Return the (X, Y) coordinate for the center point of the cell that contains the specified text.  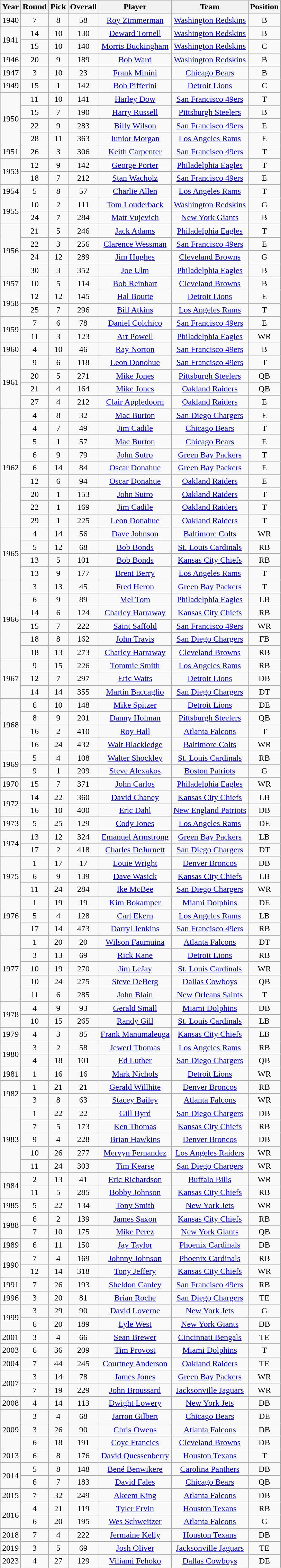
130 (83, 33)
249 (83, 1495)
Jack Adams (135, 231)
Akeem King (135, 1495)
118 (83, 362)
Mike Perez (135, 1232)
Johnny Johnson (135, 1258)
Roy Hall (135, 731)
Bob Reinhart (135, 283)
1940 (10, 20)
270 (83, 968)
63 (83, 1100)
1979 (10, 1034)
Tommie Smith (135, 665)
1941 (10, 40)
1962 (10, 468)
36 (58, 1350)
Morris Buckingham (135, 46)
Walt Blackledge (135, 744)
123 (83, 336)
Los Angeles Raiders (210, 1153)
Gerald Willhite (135, 1087)
1955 (10, 211)
79 (83, 455)
Walter Shockley (135, 758)
418 (83, 850)
363 (83, 138)
David Loverne (135, 1311)
1989 (10, 1245)
1983 (10, 1140)
93 (83, 1008)
1977 (10, 968)
Dave Wasick (135, 876)
177 (83, 573)
Danny Holman (135, 718)
John Broussard (135, 1390)
410 (83, 731)
Tom Louderback (135, 205)
Gerald Small (135, 1008)
1972 (10, 804)
191 (83, 1443)
Brent Berry (135, 573)
324 (83, 837)
1988 (10, 1225)
Hal Boutte (135, 297)
Ken Thomas (135, 1126)
256 (83, 244)
153 (83, 494)
265 (83, 1021)
Joe Ulm (135, 270)
Mike Spitzer (135, 705)
119 (83, 1508)
28 (35, 138)
2008 (10, 1403)
Dave Johnson (135, 534)
400 (83, 810)
Leon Donohue (135, 362)
Clair Appledoorn (135, 402)
Sheldon Canley (135, 1285)
277 (83, 1153)
David Chaney (135, 797)
193 (83, 1285)
Courtney Anderson (135, 1363)
Darryl Jenkins (135, 929)
201 (83, 718)
85 (83, 1034)
Charles DeJurnett (135, 850)
1996 (10, 1298)
Cody Jones (135, 824)
283 (83, 125)
228 (83, 1140)
Emanuel Armstrong (135, 837)
George Porter (135, 165)
Charlie Allen (135, 191)
Jewerl Thomas (135, 1048)
226 (83, 665)
Frank Minini (135, 73)
Tim Kearse (135, 1166)
Gill Byrd (135, 1113)
23 (83, 73)
432 (83, 744)
1950 (10, 119)
94 (83, 481)
2014 (10, 1476)
145 (83, 297)
Harry Russell (135, 112)
Tony Smith (135, 1205)
Buffalo Bills (210, 1179)
Bené Benwikere (135, 1469)
Viliami Fehoko (135, 1561)
Clarence Wessman (135, 244)
140 (83, 46)
Year (10, 7)
Tyler Ervin (135, 1508)
Roy Zimmerman (135, 20)
81 (83, 1298)
303 (83, 1166)
1961 (10, 382)
1999 (10, 1317)
Jarron Gilbert (135, 1416)
Mark Nichols (135, 1074)
Jim LeJay (135, 968)
Kim Bokamper (135, 903)
1970 (10, 784)
Boston Patriots (210, 771)
Jay Taylor (135, 1245)
Jermaine Kelly (135, 1535)
1974 (10, 843)
2023 (10, 1561)
150 (83, 1245)
113 (83, 1403)
Rick Kane (135, 955)
30 (35, 270)
473 (83, 929)
1956 (10, 251)
1973 (10, 824)
Ray Norton (135, 349)
271 (83, 375)
Josh Oliver (135, 1548)
Leon Donahue (135, 520)
128 (83, 916)
296 (83, 310)
New England Patriots (210, 810)
246 (83, 231)
89 (83, 600)
41 (83, 1179)
164 (83, 389)
371 (83, 784)
1946 (10, 60)
84 (83, 468)
2018 (10, 1535)
Louie Wright (135, 863)
289 (83, 257)
Harley Dow (135, 99)
Ike McBee (135, 889)
Ed Luther (135, 1061)
134 (83, 1205)
1975 (10, 876)
1960 (10, 349)
Mel Tom (135, 600)
275 (83, 981)
Martin Baccaglio (135, 692)
Team (210, 7)
Tony Jeffery (135, 1271)
162 (83, 639)
1957 (10, 283)
2015 (10, 1495)
Junior Morgan (135, 138)
1968 (10, 725)
1976 (10, 916)
1978 (10, 1015)
176 (83, 1456)
Billy Wilson (135, 125)
360 (83, 797)
273 (83, 652)
Fred Heron (135, 587)
John Blain (135, 995)
1958 (10, 303)
Eric Richardson (135, 1179)
46 (83, 349)
Steve DeBerg (135, 981)
1947 (10, 73)
Tim Provost (135, 1350)
1991 (10, 1285)
Position (264, 7)
2001 (10, 1337)
66 (83, 1337)
James Saxon (135, 1218)
2016 (10, 1515)
114 (83, 283)
1980 (10, 1054)
Bob Pifferini (135, 86)
Overall (83, 7)
108 (83, 758)
44 (58, 1363)
183 (83, 1482)
Daniel Colchico (135, 323)
Pick (58, 7)
2003 (10, 1350)
1954 (10, 191)
1990 (10, 1265)
1984 (10, 1186)
173 (83, 1126)
Eric Dahl (135, 810)
Bob Ward (135, 60)
Stan Wacholz (135, 178)
195 (83, 1522)
Matt Vujevich (135, 218)
297 (83, 679)
Carl Ekern (135, 916)
Frank Manumaleuga (135, 1034)
111 (83, 205)
Stacey Bailey (135, 1100)
1981 (10, 1074)
352 (83, 270)
2007 (10, 1383)
Chris Owens (135, 1430)
Lyle West (135, 1324)
Bill Atkins (135, 310)
Jim Hughes (135, 257)
Saint Saffold (135, 626)
141 (83, 99)
Mervyn Fernandez (135, 1153)
45 (83, 587)
124 (83, 613)
49 (83, 428)
1969 (10, 764)
318 (83, 1271)
1985 (10, 1205)
Sean Brewer (135, 1337)
1966 (10, 619)
Cincinnati Bengals (210, 1337)
229 (83, 1390)
Dwight Lowery (135, 1403)
New Orleans Saints (210, 995)
355 (83, 692)
Wilson Faumuina (135, 942)
2013 (10, 1456)
FB (264, 639)
Player (135, 7)
1949 (10, 86)
2009 (10, 1429)
2004 (10, 1363)
1959 (10, 329)
Steve Alexakos (135, 771)
1951 (10, 152)
175 (83, 1232)
Randy Gill (135, 1021)
225 (83, 520)
245 (83, 1363)
306 (83, 152)
Eric Watts (135, 679)
Art Powell (135, 336)
Keith Carpenter (135, 152)
Brian Hawkins (135, 1140)
Coye Francies (135, 1443)
David Fales (135, 1482)
1965 (10, 553)
2019 (10, 1548)
Wes Schweitzer (135, 1522)
56 (83, 534)
Bobby Johnson (135, 1192)
John Carlos (135, 784)
1982 (10, 1094)
David Quessenberry (135, 1456)
1967 (10, 679)
Carolina Panthers (210, 1469)
Round (35, 7)
James Jones (135, 1377)
John Travis (135, 639)
Brian Roche (135, 1298)
1953 (10, 172)
190 (83, 112)
Deward Tornell (135, 33)
